Capture the cell that displays the provided text and extract its (X, Y) central coordinate. 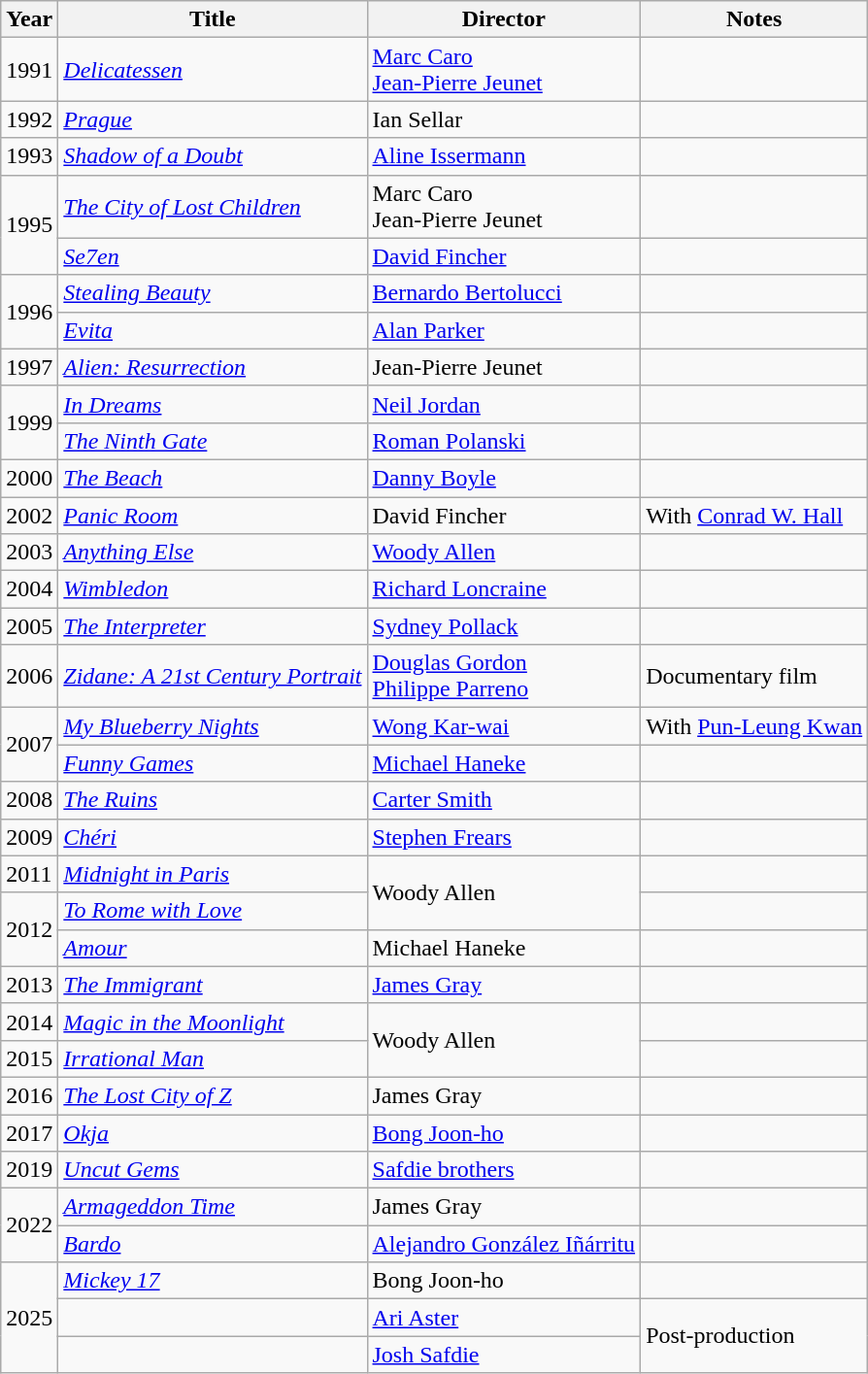
The Immigrant (213, 985)
Carter Smith (504, 800)
Anything Else (213, 553)
Douglas GordonPhilippe Parreno (504, 676)
2011 (29, 874)
Mickey 17 (213, 1281)
2015 (29, 1058)
Bardo (213, 1244)
Amour (213, 948)
Alejandro González Iñárritu (504, 1244)
Sydney Pollack (504, 626)
Ari Aster (504, 1318)
Josh Safdie (504, 1355)
In Dreams (213, 404)
Year (29, 19)
Aline Issermann (504, 156)
2012 (29, 929)
Documentary film (754, 676)
2016 (29, 1095)
Bernardo Bertolucci (504, 293)
The Lost City of Z (213, 1095)
The Ruins (213, 800)
1996 (29, 312)
2003 (29, 553)
Stephen Frears (504, 837)
2008 (29, 800)
The Interpreter (213, 626)
2025 (29, 1318)
Magic in the Moonlight (213, 1022)
Armageddon Time (213, 1207)
1999 (29, 422)
1995 (29, 225)
The Beach (213, 478)
Evita (213, 330)
My Blueberry Nights (213, 726)
2004 (29, 589)
2005 (29, 626)
Panic Room (213, 516)
Alien: Resurrection (213, 367)
Shadow of a Doubt (213, 156)
Prague (213, 119)
The Ninth Gate (213, 441)
Ian Sellar (504, 119)
Jean-Pierre Jeunet (504, 367)
Neil Jordan (504, 404)
Roman Polanski (504, 441)
2019 (29, 1170)
Alan Parker (504, 330)
Midnight in Paris (213, 874)
Irrational Man (213, 1058)
1997 (29, 367)
2002 (29, 516)
Richard Loncraine (504, 589)
Wong Kar-wai (504, 726)
2017 (29, 1133)
Wimbledon (213, 589)
Stealing Beauty (213, 293)
With Pun-Leung Kwan (754, 726)
1993 (29, 156)
Funny Games (213, 763)
Okja (213, 1133)
Post-production (754, 1336)
Se7en (213, 256)
The City of Lost Children (213, 206)
1991 (29, 70)
Chéri (213, 837)
Uncut Gems (213, 1170)
Notes (754, 19)
2022 (29, 1225)
Delicatessen (213, 70)
Title (213, 19)
2013 (29, 985)
1992 (29, 119)
To Rome with Love (213, 911)
2007 (29, 745)
2006 (29, 676)
2014 (29, 1022)
2009 (29, 837)
Danny Boyle (504, 478)
Safdie brothers (504, 1170)
Zidane: A 21st Century Portrait (213, 676)
Director (504, 19)
2000 (29, 478)
With Conrad W. Hall (754, 516)
